Return (x, y) of the center of cell containing provided text 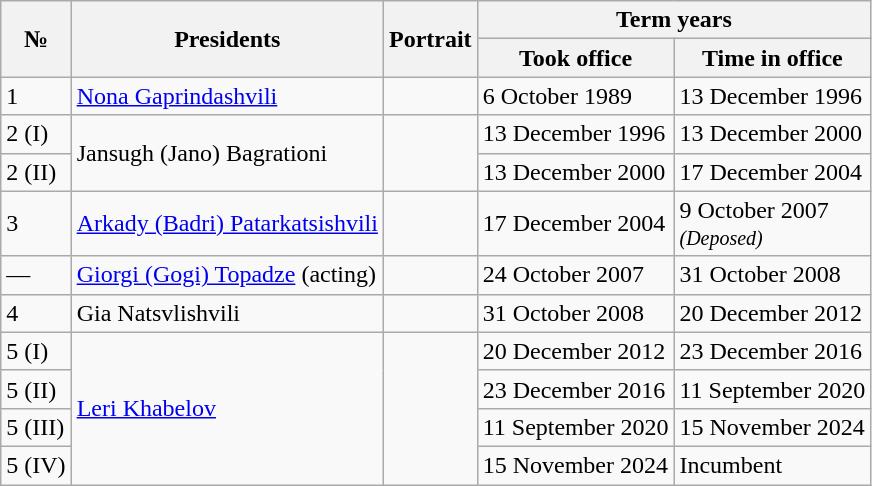
Leri Khabelov (227, 408)
24 October 2007 (576, 275)
Term years (674, 20)
6 October 1989 (576, 96)
5 (II) (36, 389)
3 (36, 224)
2 (II) (36, 172)
1 (36, 96)
Time in office (772, 58)
5 (IV) (36, 465)
Giorgi (Gogi) Topadze (acting) (227, 275)
2 (I) (36, 134)
5 (I) (36, 351)
Presidents (227, 39)
9 October 2007(Deposed) (772, 224)
Portrait (430, 39)
5 (III) (36, 427)
Took office (576, 58)
4 (36, 313)
— (36, 275)
Jansugh (Jano) Bagrationi (227, 153)
Arkady (Badri) Patarkatsishvili (227, 224)
Incumbent (772, 465)
Gia Natsvlishvili (227, 313)
№ (36, 39)
Nona Gaprindashvili (227, 96)
